Return the (x, y) coordinate for the center point of the cell that contains the specified text.  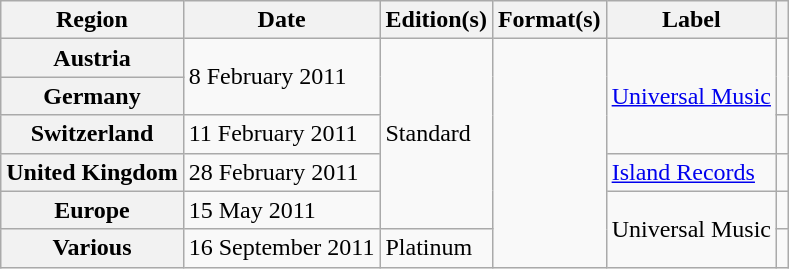
Date (282, 20)
Various (92, 248)
28 February 2011 (282, 172)
8 February 2011 (282, 77)
16 September 2011 (282, 248)
Germany (92, 96)
Platinum (436, 248)
Switzerland (92, 134)
Island Records (691, 172)
United Kingdom (92, 172)
Format(s) (549, 20)
Label (691, 20)
Region (92, 20)
Edition(s) (436, 20)
Austria (92, 58)
Standard (436, 134)
11 February 2011 (282, 134)
Europe (92, 210)
15 May 2011 (282, 210)
